Locate the cell with the specified text and output its [x, y] center coordinate. 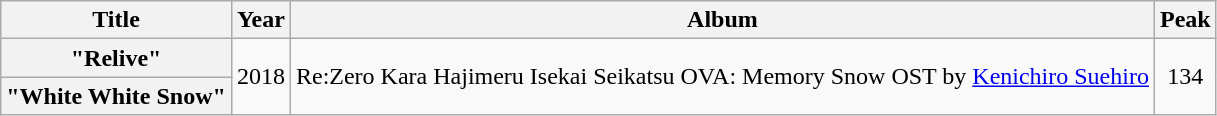
Title [116, 20]
2018 [260, 77]
Peak [1185, 20]
"White White Snow" [116, 96]
Re:Zero Kara Hajimeru Isekai Seikatsu OVA: Memory Snow OST by Kenichiro Suehiro [722, 77]
Album [722, 20]
134 [1185, 77]
Year [260, 20]
"Relive" [116, 58]
